Search for the cell housing the specified text and yield its [x, y] center coordinate. 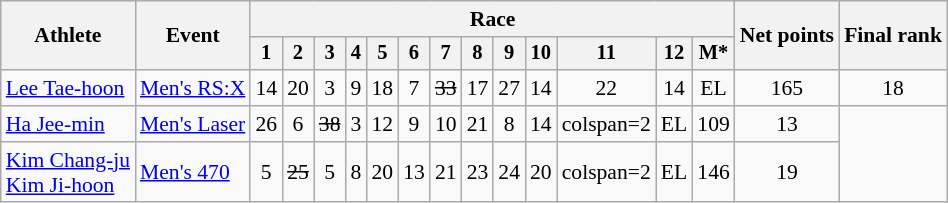
Ha Jee-min [68, 124]
146 [714, 172]
Net points [787, 36]
M* [714, 54]
109 [714, 124]
Kim Chang-juKim Ji-hoon [68, 172]
38 [330, 124]
Final rank [893, 36]
Men's Laser [192, 124]
24 [509, 172]
22 [606, 88]
Lee Tae-hoon [68, 88]
165 [787, 88]
Men's RS:X [192, 88]
Men's 470 [192, 172]
27 [509, 88]
26 [266, 124]
23 [478, 172]
17 [478, 88]
Athlete [68, 36]
25 [298, 172]
1 [266, 54]
4 [356, 54]
Race [492, 19]
19 [787, 172]
33 [446, 88]
11 [606, 54]
2 [298, 54]
Event [192, 36]
